Scan for the cell matching the given text and deliver its (X, Y) coordinate at center. 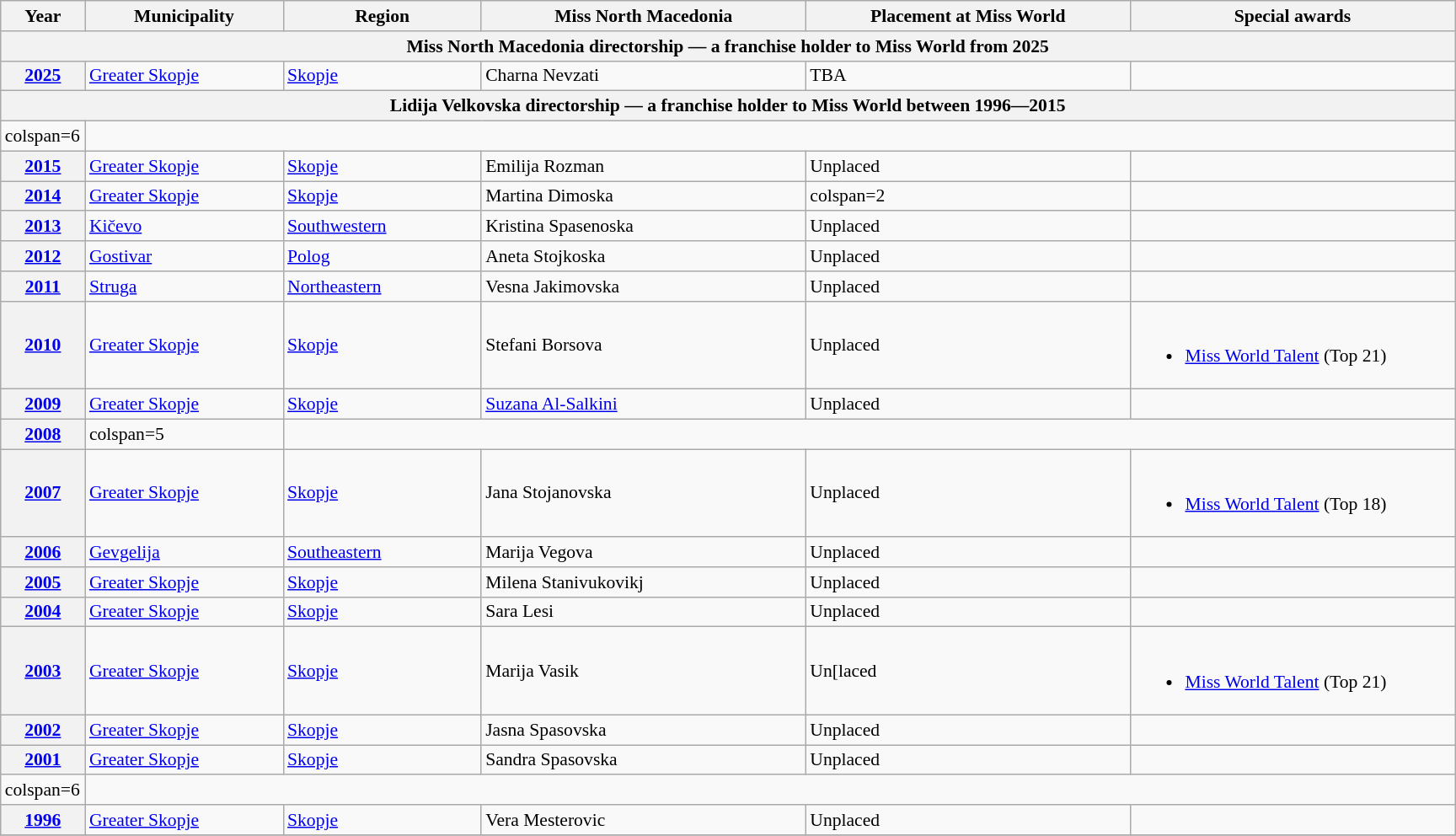
Milena Stanivukovikj (644, 582)
Martina Dimoska (644, 196)
Un[laced (967, 671)
Sandra Spasovska (644, 760)
Municipality (184, 16)
2006 (43, 552)
Miss North Macedonia (644, 16)
2011 (43, 287)
Special awards (1293, 16)
colspan=5 (184, 434)
Jasna Spasovska (644, 730)
Suzana Al-Salkini (644, 405)
2010 (43, 345)
2007 (43, 493)
2003 (43, 671)
Lidija Velkovska directorship — a franchise holder to Miss World between 1996―2015 (728, 106)
Marija Vegova (644, 552)
Emilija Rozman (644, 166)
2025 (43, 76)
Vesna Jakimovska (644, 287)
Charna Nevzati (644, 76)
Aneta Stojkoska (644, 256)
Southeastern (383, 552)
2005 (43, 582)
Marija Vasik (644, 671)
1996 (43, 820)
Northeastern (383, 287)
2001 (43, 760)
Year (43, 16)
Kristina Spasenoska (644, 227)
Miss North Macedonia directorship — a franchise holder to Miss World from 2025 (728, 46)
Sara Lesi (644, 612)
Southwestern (383, 227)
2014 (43, 196)
Polog (383, 256)
Miss World Talent (Top 18) (1293, 493)
Vera Mesterovic (644, 820)
Stefani Borsova (644, 345)
2002 (43, 730)
2008 (43, 434)
2013 (43, 227)
colspan=2 (967, 196)
2015 (43, 166)
Kičevo (184, 227)
Struga (184, 287)
Jana Stojanovska (644, 493)
Region (383, 16)
2004 (43, 612)
2009 (43, 405)
2012 (43, 256)
Gevgelija (184, 552)
Placement at Miss World (967, 16)
Gostivar (184, 256)
TBA (967, 76)
